Locate the cell with the specified text and output its (x, y) center coordinate. 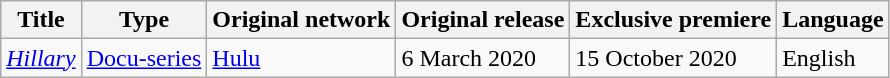
Original network (302, 20)
Docu-series (144, 58)
Hillary (41, 58)
Original release (483, 20)
15 October 2020 (674, 58)
6 March 2020 (483, 58)
English (833, 58)
Exclusive premiere (674, 20)
Type (144, 20)
Language (833, 20)
Title (41, 20)
Hulu (302, 58)
